Pinpoint the cell where the given text exists, returning its [X, Y] midpoint coordinate. 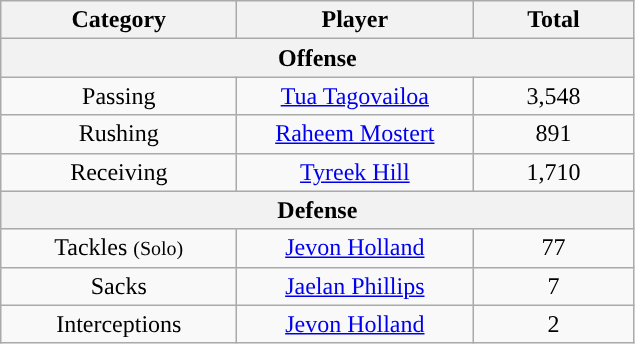
Total [554, 20]
1,710 [554, 172]
Defense [318, 210]
Tua Tagovailoa [355, 96]
Raheem Mostert [355, 134]
Offense [318, 58]
7 [554, 286]
Interceptions [119, 324]
Receiving [119, 172]
Passing [119, 96]
Player [355, 20]
3,548 [554, 96]
Tyreek Hill [355, 172]
77 [554, 248]
Tackles (Solo) [119, 248]
Sacks [119, 286]
891 [554, 134]
Rushing [119, 134]
Category [119, 20]
Jaelan Phillips [355, 286]
2 [554, 324]
